Provide the (X, Y) coordinate of the cell's center where the given text is located.  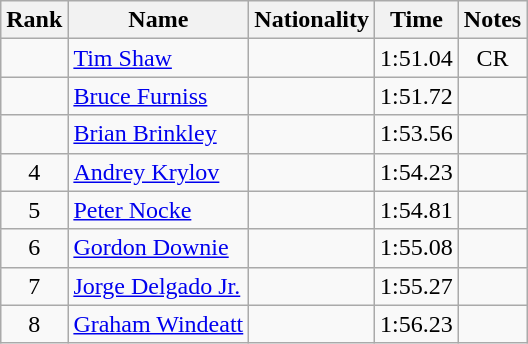
Nationality (312, 20)
4 (34, 172)
8 (34, 324)
1:54.81 (417, 210)
Notes (492, 20)
5 (34, 210)
6 (34, 248)
Andrey Krylov (158, 172)
1:53.56 (417, 134)
1:54.23 (417, 172)
Time (417, 20)
Tim Shaw (158, 58)
Graham Windeatt (158, 324)
1:51.72 (417, 96)
Brian Brinkley (158, 134)
Rank (34, 20)
7 (34, 286)
Jorge Delgado Jr. (158, 286)
Name (158, 20)
1:55.27 (417, 286)
Gordon Downie (158, 248)
1:56.23 (417, 324)
Bruce Furniss (158, 96)
1:55.08 (417, 248)
Peter Nocke (158, 210)
CR (492, 58)
1:51.04 (417, 58)
